Scan for the cell matching the given text and deliver its (X, Y) coordinate at center. 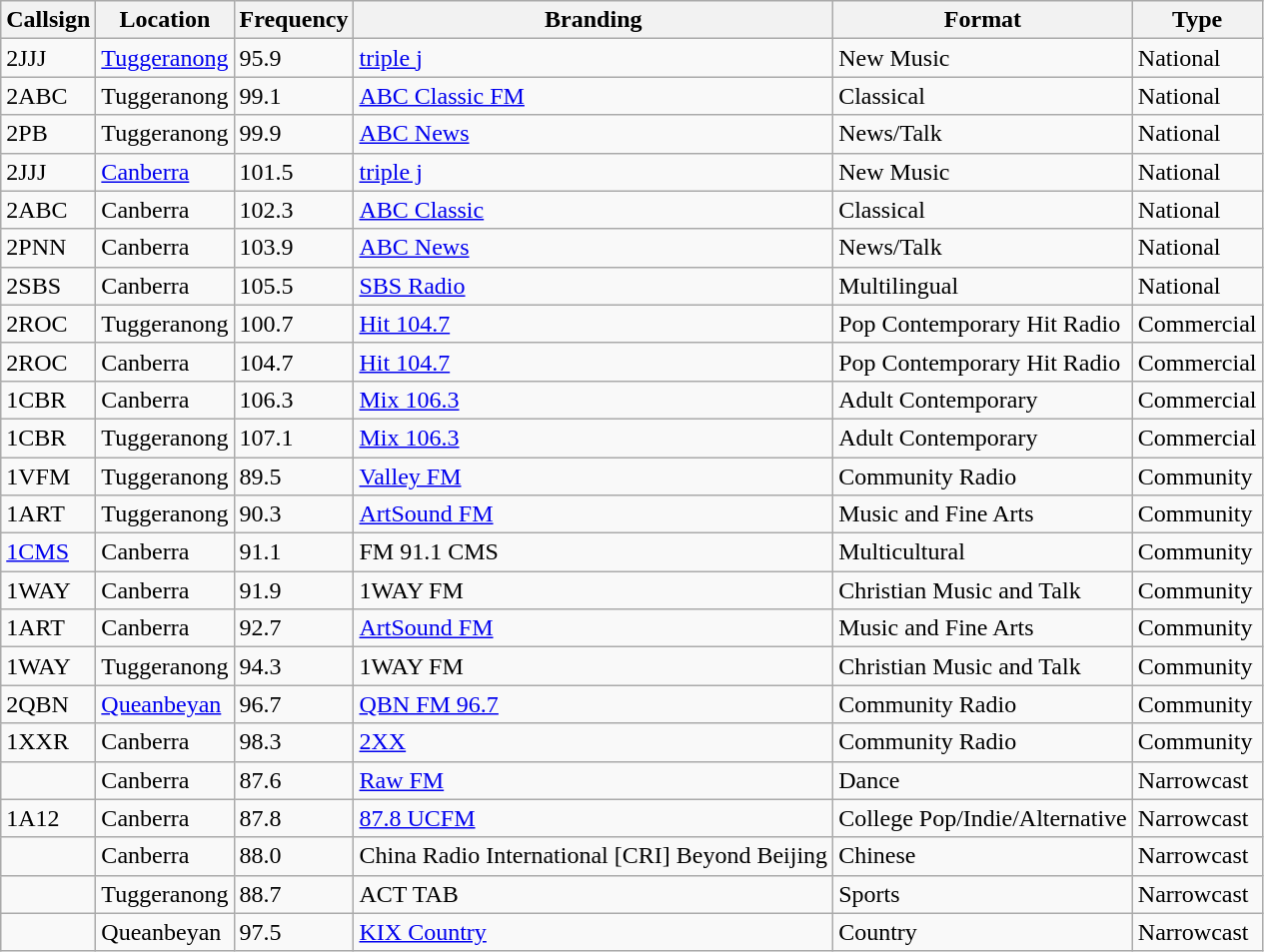
Sports (983, 894)
104.7 (294, 362)
ABC Classic FM (594, 96)
Chinese (983, 856)
Callsign (48, 20)
Frequency (294, 20)
87.6 (294, 780)
95.9 (294, 58)
87.8 UCFM (594, 818)
91.9 (294, 590)
Format (983, 20)
China Radio International [CRI] Beyond Beijing (594, 856)
FM 91.1 CMS (594, 552)
KIX Country (594, 932)
Branding (594, 20)
94.3 (294, 666)
Type (1197, 20)
Raw FM (594, 780)
92.7 (294, 628)
1A12 (48, 818)
Valley FM (594, 476)
99.9 (294, 134)
1XXR (48, 742)
99.1 (294, 96)
2QBN (48, 704)
1CMS (48, 552)
Dance (983, 780)
96.7 (294, 704)
Multilingual (983, 286)
Location (165, 20)
QBN FM 96.7 (594, 704)
ACT TAB (594, 894)
100.7 (294, 324)
Country (983, 932)
2SBS (48, 286)
87.8 (294, 818)
1VFM (48, 476)
102.3 (294, 210)
SBS Radio (594, 286)
106.3 (294, 400)
ABC Classic (594, 210)
91.1 (294, 552)
101.5 (294, 172)
Multicultural (983, 552)
2XX (594, 742)
2PNN (48, 248)
2PB (48, 134)
88.7 (294, 894)
College Pop/Indie/Alternative (983, 818)
103.9 (294, 248)
105.5 (294, 286)
90.3 (294, 514)
89.5 (294, 476)
107.1 (294, 438)
88.0 (294, 856)
97.5 (294, 932)
98.3 (294, 742)
